Pinpoint the cell where the given text exists, returning its (x, y) midpoint coordinate. 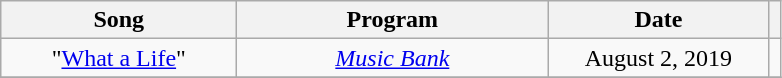
"What a Life" (119, 58)
Date (658, 20)
August 2, 2019 (658, 58)
Song (119, 20)
Music Bank (392, 58)
Program (392, 20)
